Find where the given text appears and provide that cell's center as (x, y) coordinate. 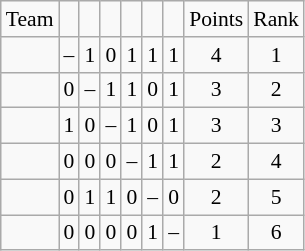
Rank (276, 19)
6 (276, 233)
5 (276, 197)
Points (216, 19)
Team (30, 19)
